Capture the cell that displays the provided text and extract its [x, y] central coordinate. 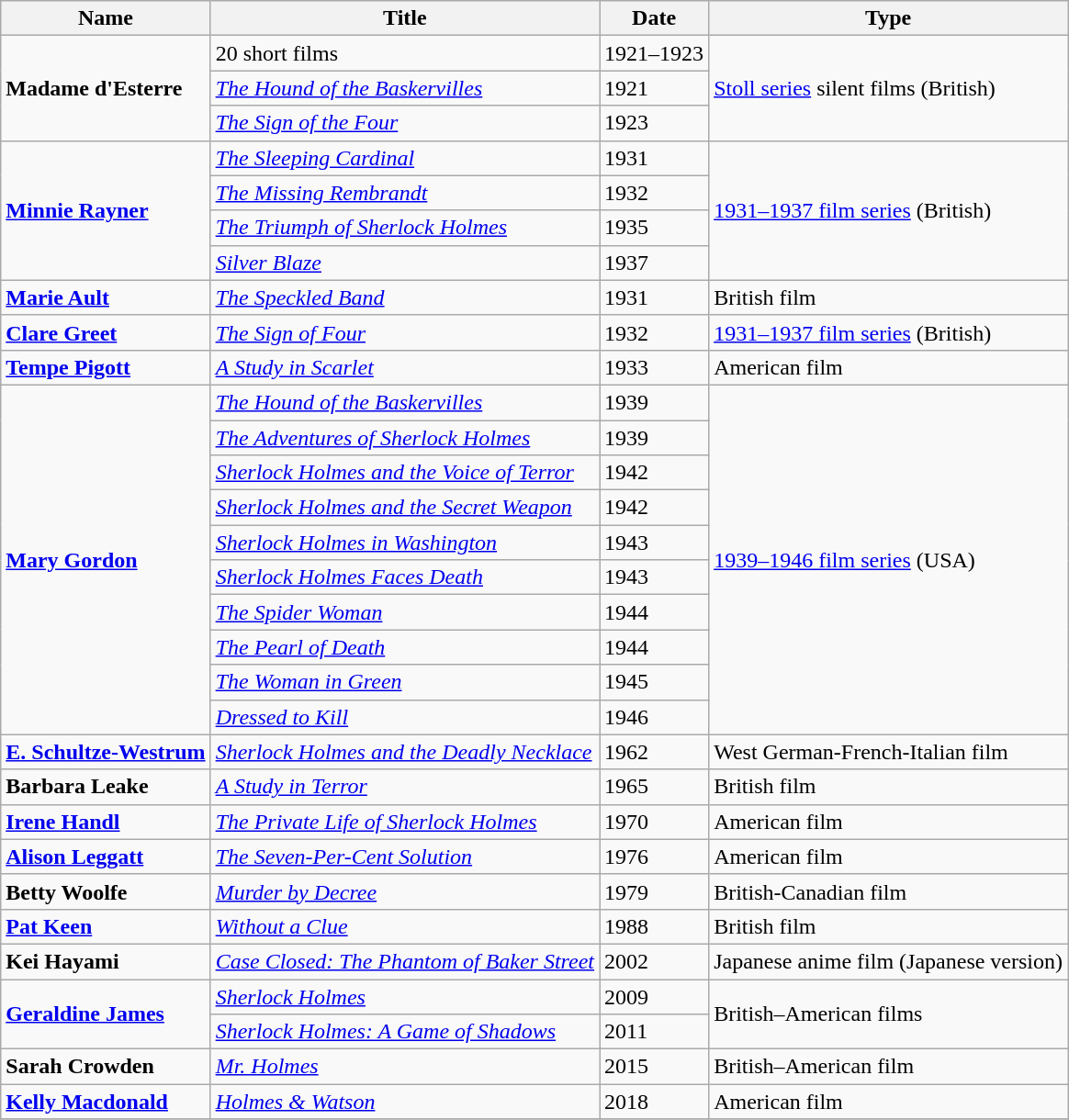
A Study in Scarlet [404, 367]
Clare Greet [106, 332]
2009 [654, 996]
Silver Blaze [404, 263]
1946 [654, 717]
The Private Life of Sherlock Holmes [404, 822]
Stoll series silent films (British) [889, 88]
The Woman in Green [404, 682]
Alison Leggatt [106, 857]
1945 [654, 682]
Sarah Crowden [106, 1067]
2015 [654, 1067]
1962 [654, 752]
Sherlock Holmes and the Secret Weapon [404, 508]
Sherlock Holmes in Washington [404, 543]
Sherlock Holmes: A Game of Shadows [404, 1032]
Sherlock Holmes [404, 996]
1937 [654, 263]
The Spider Woman [404, 612]
British–American films [889, 1014]
British–American film [889, 1067]
The Sign of Four [404, 332]
Without a Clue [404, 926]
Mr. Holmes [404, 1067]
Barbara Leake [106, 787]
Sherlock Holmes Faces Death [404, 577]
2011 [654, 1032]
1979 [654, 891]
Minnie Rayner [106, 210]
1988 [654, 926]
West German-French-Italian film [889, 752]
E. Schultze-Westrum [106, 752]
Date [654, 18]
The Speckled Band [404, 297]
1923 [654, 123]
1965 [654, 787]
Betty Woolfe [106, 891]
Sherlock Holmes and the Voice of Terror [404, 473]
1970 [654, 822]
Murder by Decree [404, 891]
Case Closed: The Phantom of Baker Street [404, 961]
Title [404, 18]
Madame d'Esterre [106, 88]
Geraldine James [106, 1014]
Tempe Pigott [106, 367]
Mary Gordon [106, 560]
1976 [654, 857]
1921 [654, 88]
The Adventures of Sherlock Holmes [404, 438]
Dressed to Kill [404, 717]
British-Canadian film [889, 891]
The Seven-Per-Cent Solution [404, 857]
The Sign of the Four [404, 123]
1939–1946 film series (USA) [889, 560]
20 short films [404, 53]
The Sleeping Cardinal [404, 158]
Irene Handl [106, 822]
The Missing Rembrandt [404, 193]
The Triumph of Sherlock Holmes [404, 228]
Name [106, 18]
1933 [654, 367]
Type [889, 18]
Japanese anime film (Japanese version) [889, 961]
A Study in Terror [404, 787]
Marie Ault [106, 297]
The Pearl of Death [404, 647]
1921–1923 [654, 53]
1935 [654, 228]
Holmes & Watson [404, 1102]
Pat Keen [106, 926]
Kelly Macdonald [106, 1102]
2002 [654, 961]
Sherlock Holmes and the Deadly Necklace [404, 752]
Kei Hayami [106, 961]
2018 [654, 1102]
